Capture the cell that displays the provided text and extract its [x, y] central coordinate. 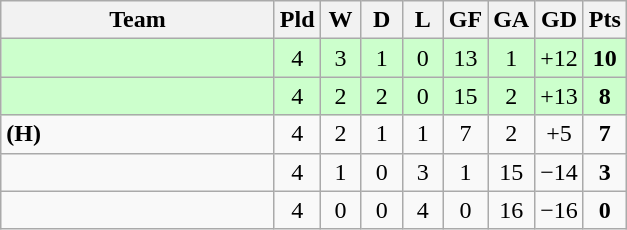
(H) [138, 134]
D [382, 20]
W [340, 20]
L [422, 20]
GA [512, 20]
10 [604, 58]
13 [465, 58]
Pld [297, 20]
+13 [560, 96]
Pts [604, 20]
+12 [560, 58]
−14 [560, 172]
Team [138, 20]
8 [604, 96]
GD [560, 20]
GF [465, 20]
16 [512, 210]
−16 [560, 210]
+5 [560, 134]
